Find where the given text appears and provide that cell's center as (x, y) coordinate. 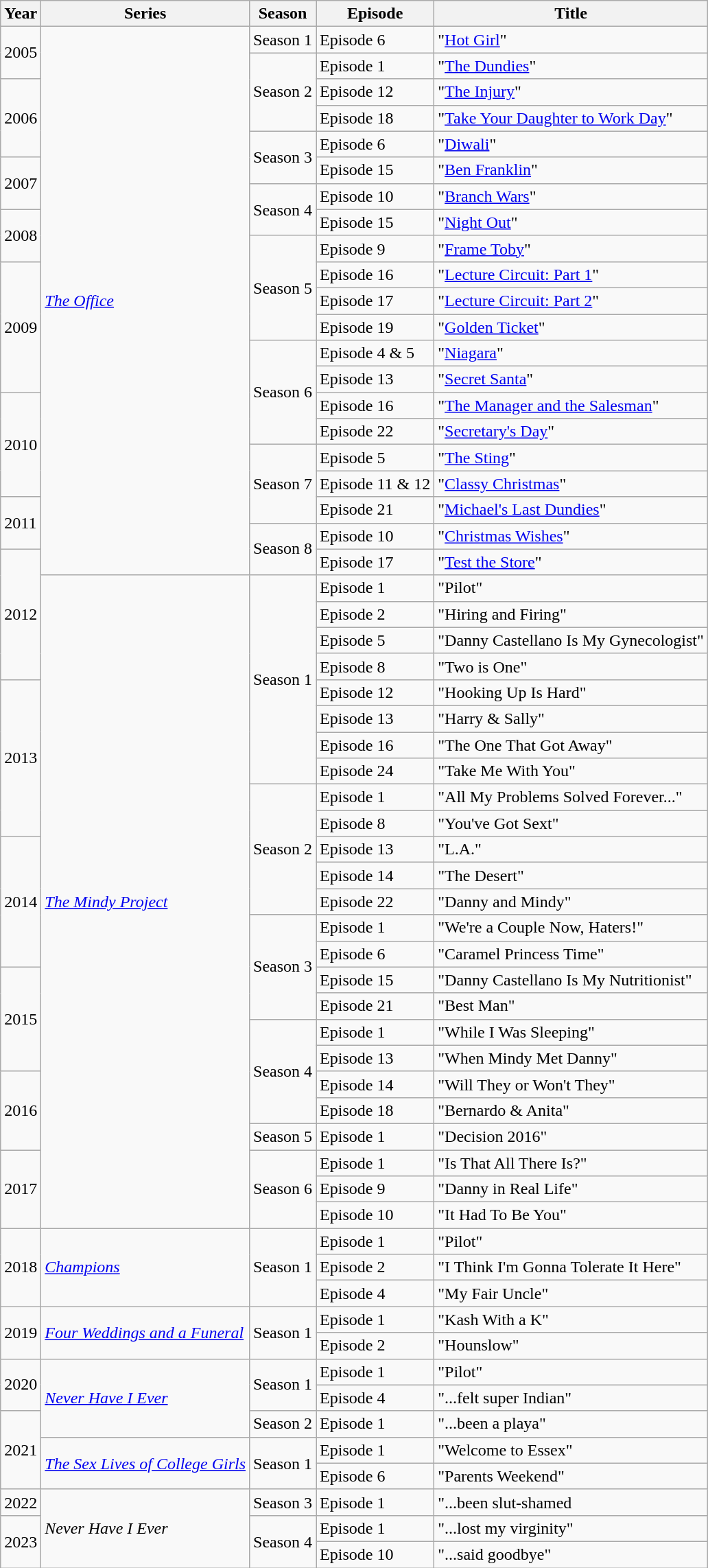
"Take Your Daughter to Work Day" (571, 118)
"Two is One" (571, 666)
"...lost my virginity" (571, 1528)
"Hounslow" (571, 1346)
"Classy Christmas" (571, 484)
Season (283, 14)
"Danny in Real Life" (571, 1189)
Episode 24 (375, 771)
"Hot Girl" (571, 40)
"Lecture Circuit: Part 1" (571, 274)
2019 (21, 1333)
Series (145, 14)
Episode 4 & 5 (375, 353)
"Hooking Up Is Hard" (571, 692)
2010 (21, 445)
Episode (375, 14)
2011 (21, 523)
"The Sting" (571, 458)
2012 (21, 614)
Title (571, 14)
Champions (145, 1267)
Season 7 (283, 484)
"Harry & Sally" (571, 718)
2006 (21, 118)
"Lecture Circuit: Part 2" (571, 301)
"Bernardo & Anita" (571, 1110)
"...been a playa" (571, 1424)
Season 8 (283, 549)
"Golden Ticket" (571, 327)
"You've Got Sext" (571, 823)
"Danny Castellano Is My Gynecologist" (571, 640)
"...been slut-shamed (571, 1502)
2017 (21, 1189)
"L.A." (571, 850)
2013 (21, 758)
The Sex Lives of College Girls (145, 1463)
"Is That All There Is?" (571, 1163)
"Michael's Last Dundies" (571, 510)
"Night Out" (571, 222)
"Frame Toby" (571, 248)
"The One That Got Away" (571, 745)
2014 (21, 902)
"Branch Wars" (571, 196)
"The Desert" (571, 876)
"Decision 2016" (571, 1136)
"Take Me With You" (571, 771)
"Will They or Won't They" (571, 1084)
"The Manager and the Salesman" (571, 406)
2007 (21, 183)
"Secretary's Day" (571, 432)
"My Fair Uncle" (571, 1294)
2009 (21, 327)
Episode 19 (375, 327)
"Secret Santa" (571, 379)
"...said goodbye" (571, 1554)
"Hiring and Firing" (571, 614)
"The Injury" (571, 92)
"...felt super Indian" (571, 1398)
2022 (21, 1502)
2015 (21, 1019)
2005 (21, 53)
Four Weddings and a Funeral (145, 1333)
Episode 11 & 12 (375, 484)
"Caramel Princess Time" (571, 954)
2021 (21, 1450)
2023 (21, 1541)
2018 (21, 1267)
2016 (21, 1110)
"While I Was Sleeping" (571, 1032)
The Mindy Project (145, 902)
"Niagara" (571, 353)
2008 (21, 235)
"Danny and Mindy" (571, 902)
"I Think I'm Gonna Tolerate It Here" (571, 1267)
"All My Problems Solved Forever..." (571, 797)
"The Dundies" (571, 66)
The Office (145, 301)
"Danny Castellano Is My Nutritionist" (571, 980)
"Diwali" (571, 144)
"We're a Couple Now, Haters!" (571, 928)
"It Had To Be You" (571, 1215)
"Kash With a K" (571, 1320)
2020 (21, 1385)
"Ben Franklin" (571, 170)
"When Mindy Met Danny" (571, 1058)
"Test the Store" (571, 562)
Year (21, 14)
"Welcome to Essex" (571, 1450)
"Christmas Wishes" (571, 536)
"Parents Weekend" (571, 1476)
"Best Man" (571, 1006)
